Capture the cell that displays the provided text and extract its (X, Y) central coordinate. 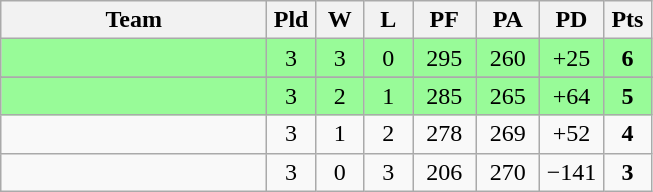
269 (508, 134)
265 (508, 96)
W (340, 20)
6 (628, 58)
270 (508, 172)
4 (628, 134)
PA (508, 20)
5 (628, 96)
Team (134, 20)
+52 (572, 134)
PD (572, 20)
−141 (572, 172)
Pld (292, 20)
+64 (572, 96)
Pts (628, 20)
295 (444, 58)
L (388, 20)
285 (444, 96)
+25 (572, 58)
PF (444, 20)
278 (444, 134)
206 (444, 172)
260 (508, 58)
